Capture the cell that displays the provided text and extract its [X, Y] central coordinate. 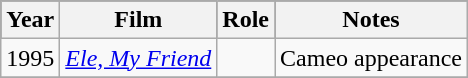
Cameo appearance [372, 58]
Year [30, 20]
1995 [30, 58]
Role [246, 20]
Film [138, 20]
Notes [372, 20]
Ele, My Friend [138, 58]
